Return (x, y) of the center of cell containing provided text 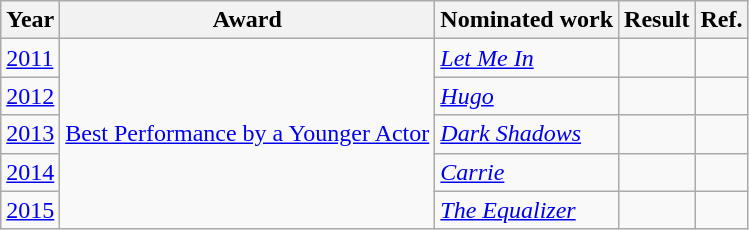
Dark Shadows (527, 134)
Carrie (527, 172)
Award (248, 20)
Let Me In (527, 58)
Hugo (527, 96)
2011 (30, 58)
2014 (30, 172)
Ref. (722, 20)
2015 (30, 210)
2012 (30, 96)
Result (657, 20)
Nominated work (527, 20)
Year (30, 20)
Best Performance by a Younger Actor (248, 134)
2013 (30, 134)
The Equalizer (527, 210)
